Find where the given text appears and provide that cell's center as (X, Y) coordinate. 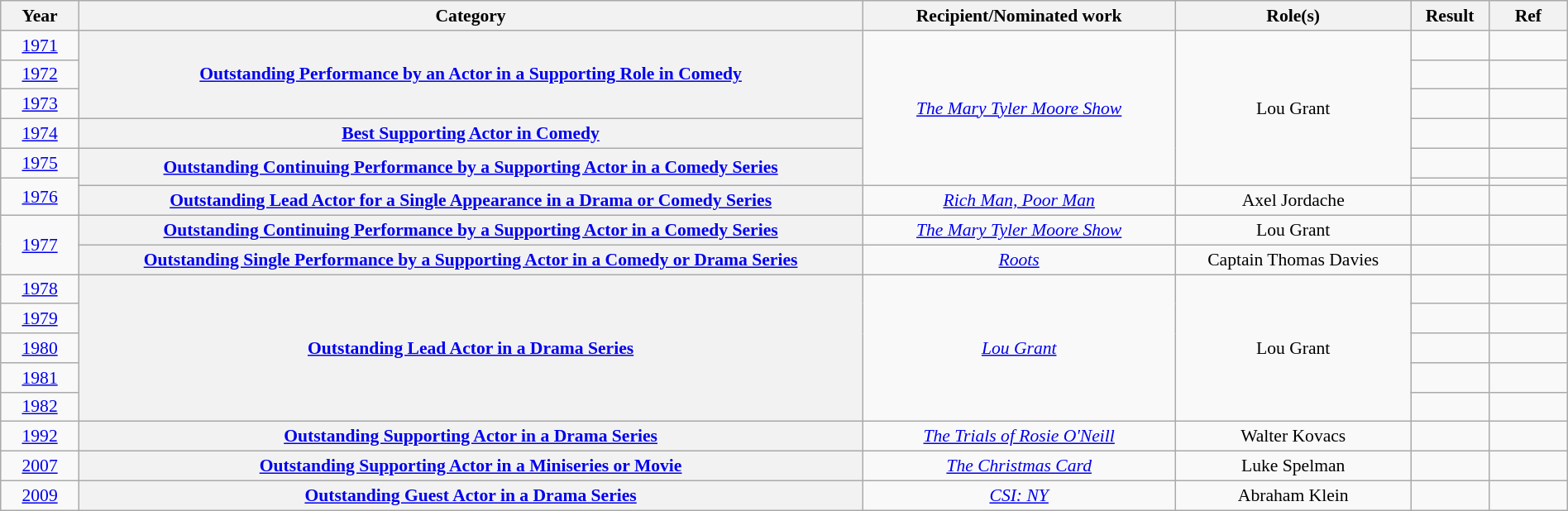
1980 (40, 348)
Result (1451, 16)
1979 (40, 319)
Outstanding Lead Actor in a Drama Series (470, 348)
The Christmas Card (1019, 466)
Captain Thomas Davies (1293, 260)
The Trials of Rosie O'Neill (1019, 437)
1992 (40, 437)
1981 (40, 378)
1978 (40, 289)
Roots (1019, 260)
1973 (40, 104)
Outstanding Single Performance by a Supporting Actor in a Comedy or Drama Series (470, 260)
Outstanding Supporting Actor in a Miniseries or Movie (470, 466)
Outstanding Guest Actor in a Drama Series (470, 495)
1972 (40, 74)
Abraham Klein (1293, 495)
Role(s) (1293, 16)
1982 (40, 407)
Axel Jordache (1293, 201)
Outstanding Performance by an Actor in a Supporting Role in Comedy (470, 74)
Outstanding Supporting Actor in a Drama Series (470, 437)
Ref (1528, 16)
Best Supporting Actor in Comedy (470, 134)
1975 (40, 163)
1974 (40, 134)
Category (470, 16)
CSI: NY (1019, 495)
Luke Spelman (1293, 466)
Rich Man, Poor Man (1019, 201)
2007 (40, 466)
Outstanding Lead Actor for a Single Appearance in a Drama or Comedy Series (470, 201)
1976 (40, 197)
Walter Kovacs (1293, 437)
2009 (40, 495)
Year (40, 16)
1971 (40, 45)
Recipient/Nominated work (1019, 16)
1977 (40, 245)
